From the cell containing the given text, extract its center point as [x, y] coordinate. 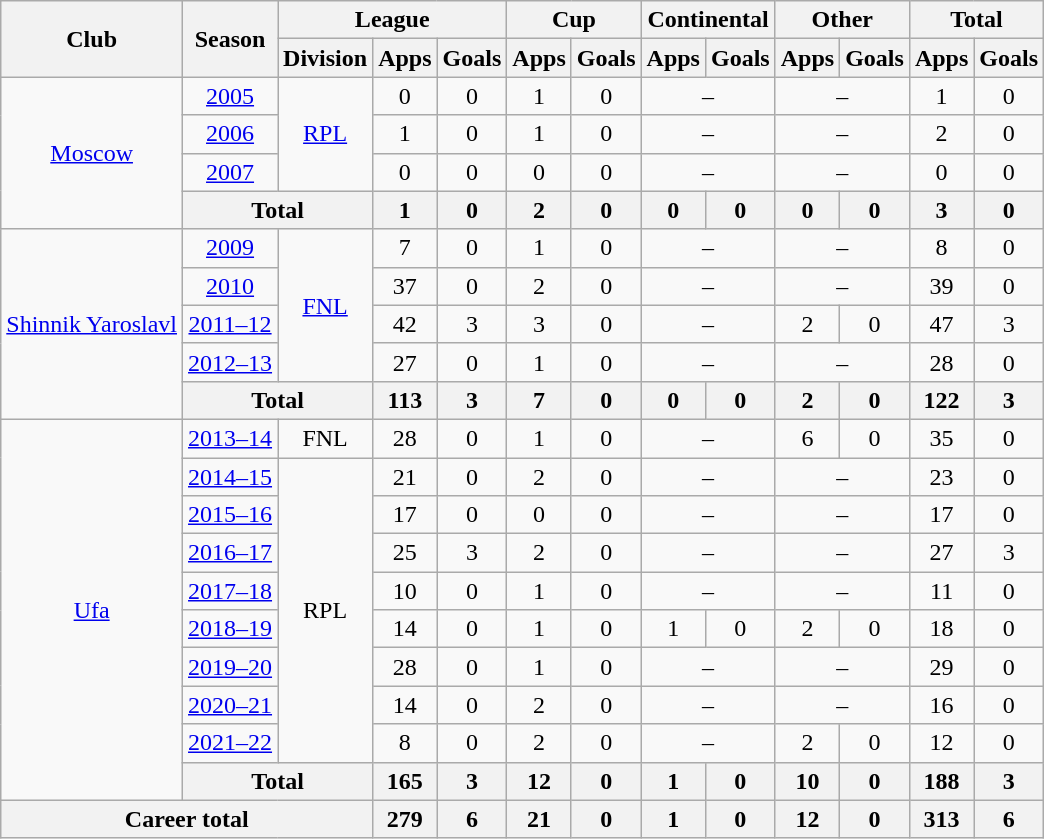
Continental [708, 20]
Division [326, 58]
122 [941, 400]
47 [941, 324]
Shinnik Yaroslavl [92, 324]
2018–19 [230, 629]
2017–18 [230, 591]
29 [941, 667]
165 [405, 781]
2014–15 [230, 477]
37 [405, 286]
2021–22 [230, 743]
League [392, 20]
16 [941, 705]
2010 [230, 286]
42 [405, 324]
313 [941, 819]
Cup [574, 20]
2016–17 [230, 553]
2019–20 [230, 667]
23 [941, 477]
2005 [230, 96]
Ufa [92, 610]
2020–21 [230, 705]
2012–13 [230, 362]
2009 [230, 248]
11 [941, 591]
Season [230, 39]
188 [941, 781]
Moscow [92, 153]
Club [92, 39]
18 [941, 629]
39 [941, 286]
2015–16 [230, 515]
2011–12 [230, 324]
2013–14 [230, 438]
35 [941, 438]
279 [405, 819]
2007 [230, 172]
25 [405, 553]
Career total [187, 819]
Other [842, 20]
2006 [230, 134]
113 [405, 400]
